Identify which cell holds the provided text, then report its [X, Y] central coordinate. 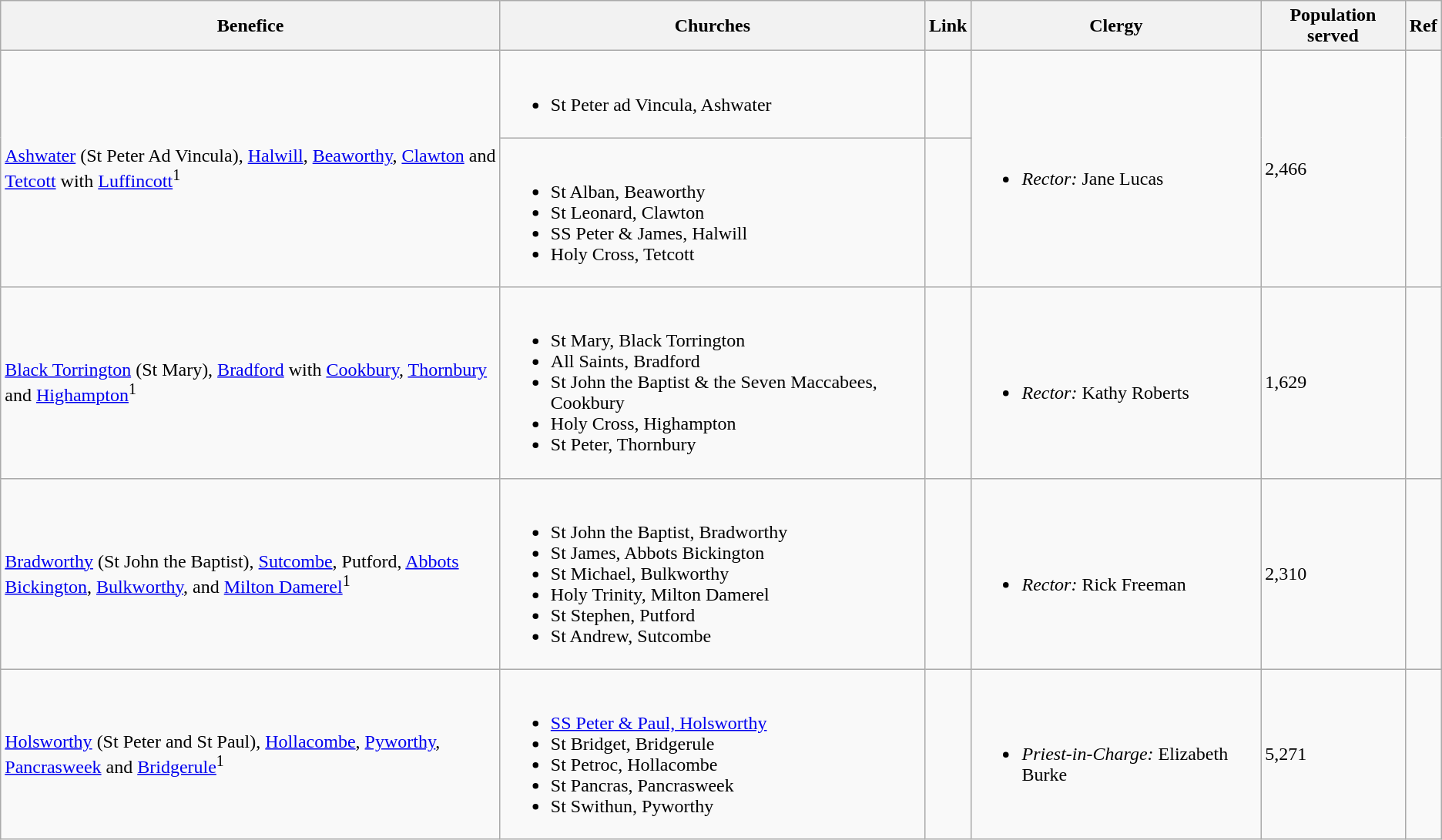
SS Peter & Paul, HolsworthySt Bridget, BridgeruleSt Petroc, HollacombeSt Pancras, PancrasweekSt Swithun, Pyworthy [712, 755]
Churches [712, 26]
Population served [1333, 26]
Black Torrington (St Mary), Bradford with Cookbury, Thornbury and Highampton1 [251, 383]
2,466 [1333, 169]
Rector: Jane Lucas [1116, 169]
Clergy [1116, 26]
Benefice [251, 26]
Rector: Kathy Roberts [1116, 383]
Holsworthy (St Peter and St Paul), Hollacombe, Pyworthy, Pancrasweek and Bridgerule1 [251, 755]
St John the Baptist, BradworthySt James, Abbots BickingtonSt Michael, BulkworthyHoly Trinity, Milton DamerelSt Stephen, PutfordSt Andrew, Sutcombe [712, 574]
St Alban, BeaworthySt Leonard, ClawtonSS Peter & James, HalwillHoly Cross, Tetcott [712, 213]
5,271 [1333, 755]
Rector: Rick Freeman [1116, 574]
Link [947, 26]
Ref [1424, 26]
St Mary, Black TorringtonAll Saints, BradfordSt John the Baptist & the Seven Maccabees, CookburyHoly Cross, HighamptonSt Peter, Thornbury [712, 383]
1,629 [1333, 383]
Ashwater (St Peter Ad Vincula), Halwill, Beaworthy, Clawton and Tetcott with Luffincott1 [251, 169]
Priest-in-Charge: Elizabeth Burke [1116, 755]
Bradworthy (St John the Baptist), Sutcombe, Putford, Abbots Bickington, Bulkworthy, and Milton Damerel1 [251, 574]
2,310 [1333, 574]
St Peter ad Vincula, Ashwater [712, 94]
